Detect which cell encompasses the target text, then output its [X, Y] center coordinate. 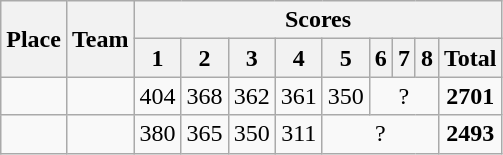
361 [298, 96]
7 [404, 58]
404 [158, 96]
Place [34, 39]
380 [158, 134]
Total [470, 58]
8 [426, 58]
365 [204, 134]
311 [298, 134]
362 [252, 96]
6 [380, 58]
2493 [470, 134]
2701 [470, 96]
4 [298, 58]
3 [252, 58]
5 [346, 58]
Scores [318, 20]
368 [204, 96]
1 [158, 58]
2 [204, 58]
Team [100, 39]
